Locate the cell with the specified text and output its [X, Y] center coordinate. 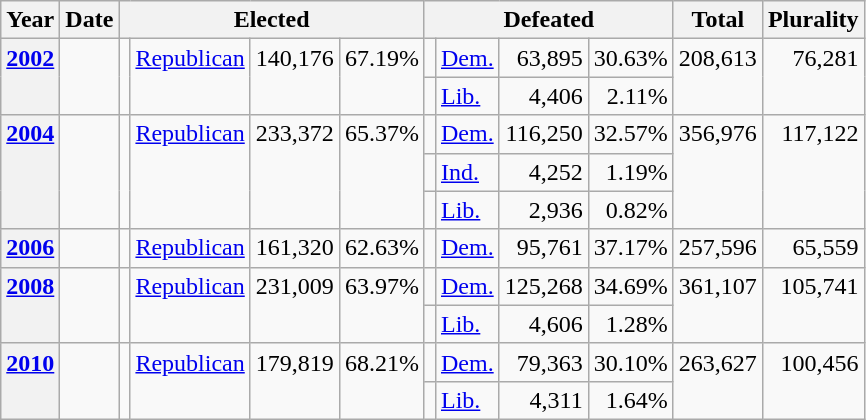
Date [90, 20]
Defeated [548, 20]
356,976 [718, 172]
161,320 [294, 248]
65.37% [382, 172]
140,176 [294, 77]
179,819 [294, 381]
30.63% [630, 58]
2006 [30, 248]
208,613 [718, 77]
Year [30, 20]
117,122 [813, 172]
37.17% [630, 248]
34.69% [630, 286]
257,596 [718, 248]
2002 [30, 77]
79,363 [544, 362]
4,311 [544, 400]
361,107 [718, 305]
Plurality [813, 20]
4,252 [544, 172]
2010 [30, 381]
0.82% [630, 210]
65,559 [813, 248]
63.97% [382, 305]
4,606 [544, 324]
68.21% [382, 381]
67.19% [382, 77]
2008 [30, 305]
62.63% [382, 248]
100,456 [813, 381]
1.64% [630, 400]
95,761 [544, 248]
Total [718, 20]
231,009 [294, 305]
2004 [30, 172]
125,268 [544, 286]
233,372 [294, 172]
Ind. [467, 172]
32.57% [630, 134]
63,895 [544, 58]
76,281 [813, 77]
1.19% [630, 172]
2.11% [630, 96]
1.28% [630, 324]
30.10% [630, 362]
4,406 [544, 96]
116,250 [544, 134]
Elected [272, 20]
105,741 [813, 305]
263,627 [718, 381]
2,936 [544, 210]
